From the cell containing the given text, extract its center point as (x, y) coordinate. 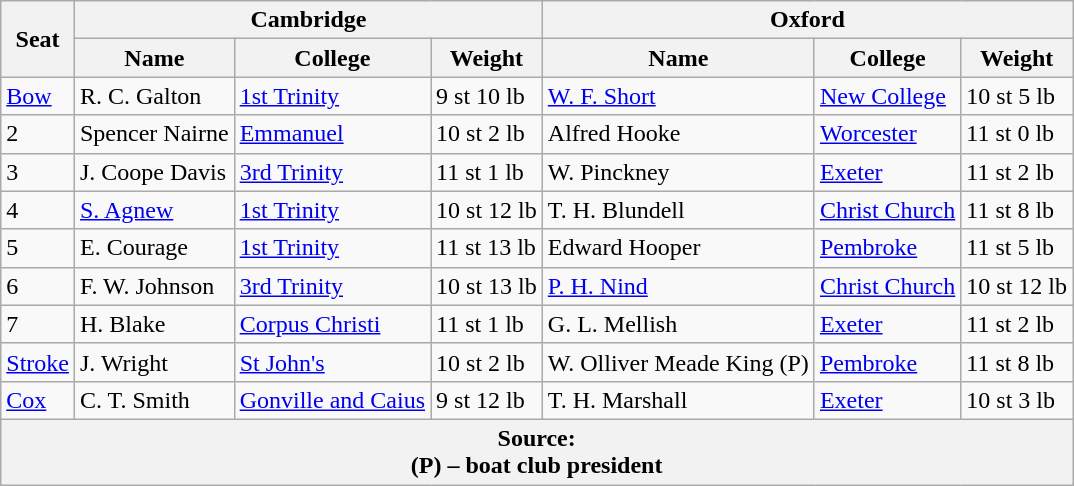
2 (38, 134)
10 st 5 lb (1017, 96)
R. C. Galton (154, 96)
Stroke (38, 362)
10 st 3 lb (1017, 400)
New College (887, 96)
Gonville and Caius (332, 400)
Emmanuel (332, 134)
W. Olliver Meade King (P) (678, 362)
G. L. Mellish (678, 324)
Cambridge (308, 20)
C. T. Smith (154, 400)
4 (38, 210)
W. F. Short (678, 96)
E. Courage (154, 248)
10 st 13 lb (487, 286)
3 (38, 172)
P. H. Nind (678, 286)
Seat (38, 39)
9 st 10 lb (487, 96)
S. Agnew (154, 210)
J. Coope Davis (154, 172)
Oxford (807, 20)
Spencer Nairne (154, 134)
H. Blake (154, 324)
11 st 13 lb (487, 248)
F. W. Johnson (154, 286)
T. H. Blundell (678, 210)
Cox (38, 400)
Bow (38, 96)
7 (38, 324)
W. Pinckney (678, 172)
Worcester (887, 134)
Edward Hooper (678, 248)
St John's (332, 362)
Alfred Hooke (678, 134)
9 st 12 lb (487, 400)
11 st 5 lb (1017, 248)
11 st 0 lb (1017, 134)
Source:(P) – boat club president (537, 452)
T. H. Marshall (678, 400)
J. Wright (154, 362)
5 (38, 248)
Corpus Christi (332, 324)
6 (38, 286)
